Scan for the cell matching the given text and deliver its (x, y) coordinate at center. 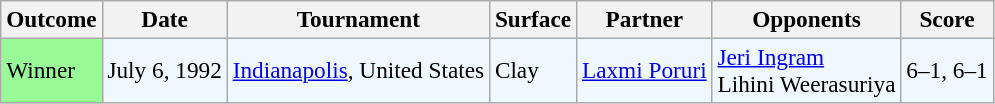
Indianapolis, United States (358, 70)
Laxmi Poruri (645, 70)
Partner (645, 19)
Score (947, 19)
July 6, 1992 (164, 70)
Opponents (806, 19)
6–1, 6–1 (947, 70)
Outcome (52, 19)
Winner (52, 70)
Jeri Ingram Lihini Weerasuriya (806, 70)
Clay (532, 70)
Date (164, 19)
Surface (532, 19)
Tournament (358, 19)
